Locate the cell with the specified text and output its [x, y] center coordinate. 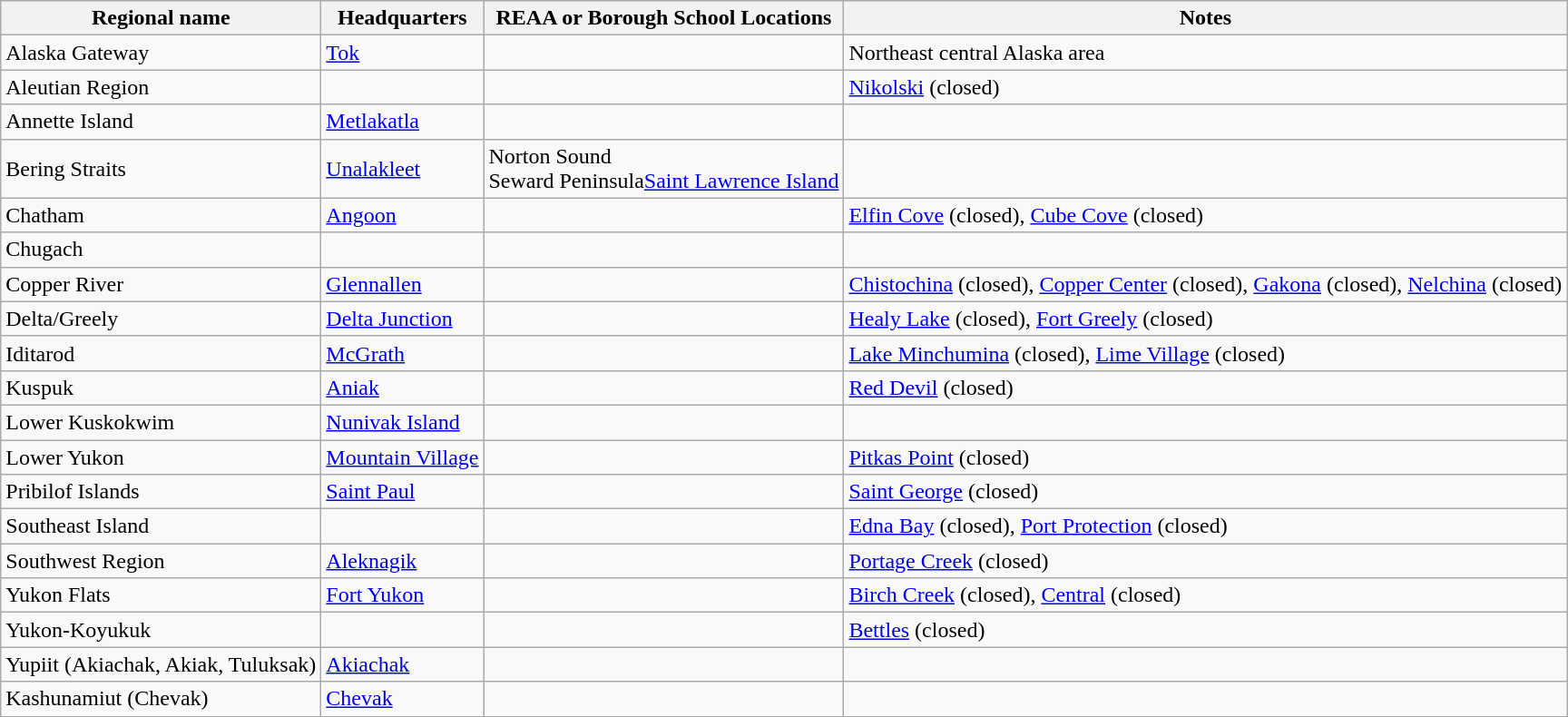
Chevak [403, 699]
Norton SoundSeward PeninsulaSaint Lawrence Island [664, 169]
Kuspuk [162, 388]
Chatham [162, 215]
Lake Minchumina (closed), Lime Village (closed) [1205, 353]
Metlakatla [403, 122]
Edna Bay (closed), Port Protection (closed) [1205, 526]
Nunivak Island [403, 422]
Glennallen [403, 284]
Akiachak [403, 664]
Healy Lake (closed), Fort Greely (closed) [1205, 319]
Red Devil (closed) [1205, 388]
Elfin Cove (closed), Cube Cove (closed) [1205, 215]
Lower Kuskokwim [162, 422]
Headquarters [403, 18]
Pribilof Islands [162, 492]
Bettles (closed) [1205, 630]
Delta Junction [403, 319]
Unalakleet [403, 169]
Saint George (closed) [1205, 492]
Yukon-Koyukuk [162, 630]
Aleutian Region [162, 87]
Mountain Village [403, 457]
Delta/Greely [162, 319]
Annette Island [162, 122]
McGrath [403, 353]
Regional name [162, 18]
Yukon Flats [162, 595]
Lower Yukon [162, 457]
Aniak [403, 388]
Nikolski (closed) [1205, 87]
Aleknagik [403, 561]
Chistochina (closed), Copper Center (closed), Gakona (closed), Nelchina (closed) [1205, 284]
Southwest Region [162, 561]
Notes [1205, 18]
Tok [403, 53]
REAA or Borough School Locations [664, 18]
Pitkas Point (closed) [1205, 457]
Yupiit (Akiachak, Akiak, Tuluksak) [162, 664]
Alaska Gateway [162, 53]
Southeast Island [162, 526]
Copper River [162, 284]
Saint Paul [403, 492]
Kashunamiut (Chevak) [162, 699]
Bering Straits [162, 169]
Portage Creek (closed) [1205, 561]
Iditarod [162, 353]
Fort Yukon [403, 595]
Angoon [403, 215]
Northeast central Alaska area [1205, 53]
Chugach [162, 250]
Birch Creek (closed), Central (closed) [1205, 595]
